Provide the (X, Y) coordinate of the cell's center where the given text is located.  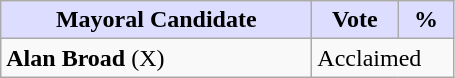
Vote (355, 20)
Alan Broad (X) (156, 58)
% (426, 20)
Acclaimed (383, 58)
Mayoral Candidate (156, 20)
